Locate the cell with the specified text and output its (x, y) center coordinate. 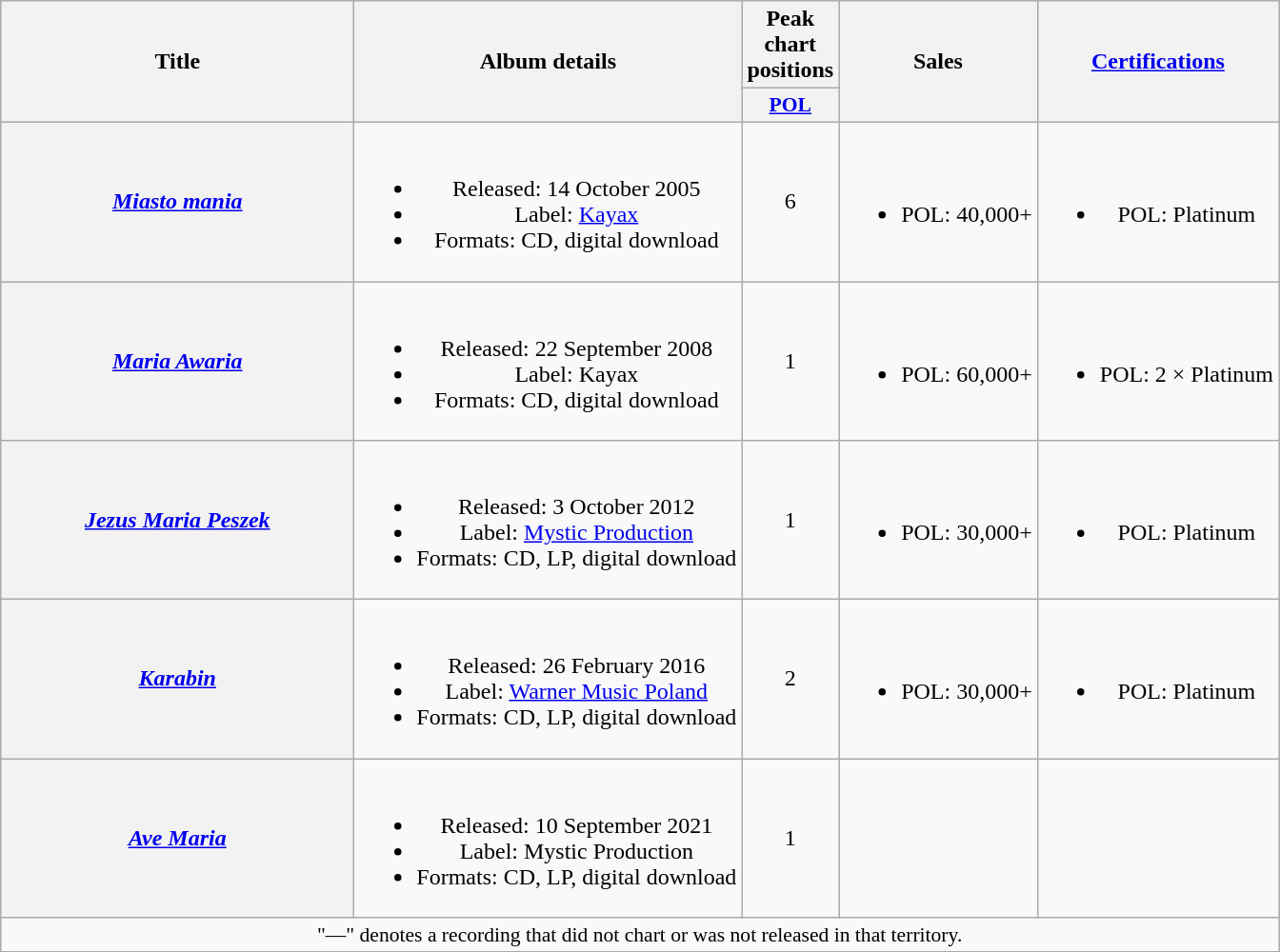
Karabin (177, 680)
POL: 60,000+ (939, 362)
2 (790, 680)
POL (790, 106)
Ave Maria (177, 838)
Released: 22 September 2008Label: KayaxFormats: CD, digital download (549, 362)
Sales (939, 62)
Released: 10 September 2021Label: Mystic ProductionFormats: CD, LP, digital download (549, 838)
6 (790, 202)
Certifications (1158, 62)
Peak chart positions (790, 45)
Maria Awaria (177, 362)
Jezus Maria Peszek (177, 520)
Miasto mania (177, 202)
POL: 2 × Platinum (1158, 362)
"—" denotes a recording that did not chart or was not released in that territory. (640, 935)
Released: 14 October 2005Label: KayaxFormats: CD, digital download (549, 202)
Album details (549, 62)
Released: 3 October 2012Label: Mystic ProductionFormats: CD, LP, digital download (549, 520)
Released: 26 February 2016Label: Warner Music PolandFormats: CD, LP, digital download (549, 680)
Title (177, 62)
POL: 40,000+ (939, 202)
